Detect which cell encompasses the target text, then output its [x, y] center coordinate. 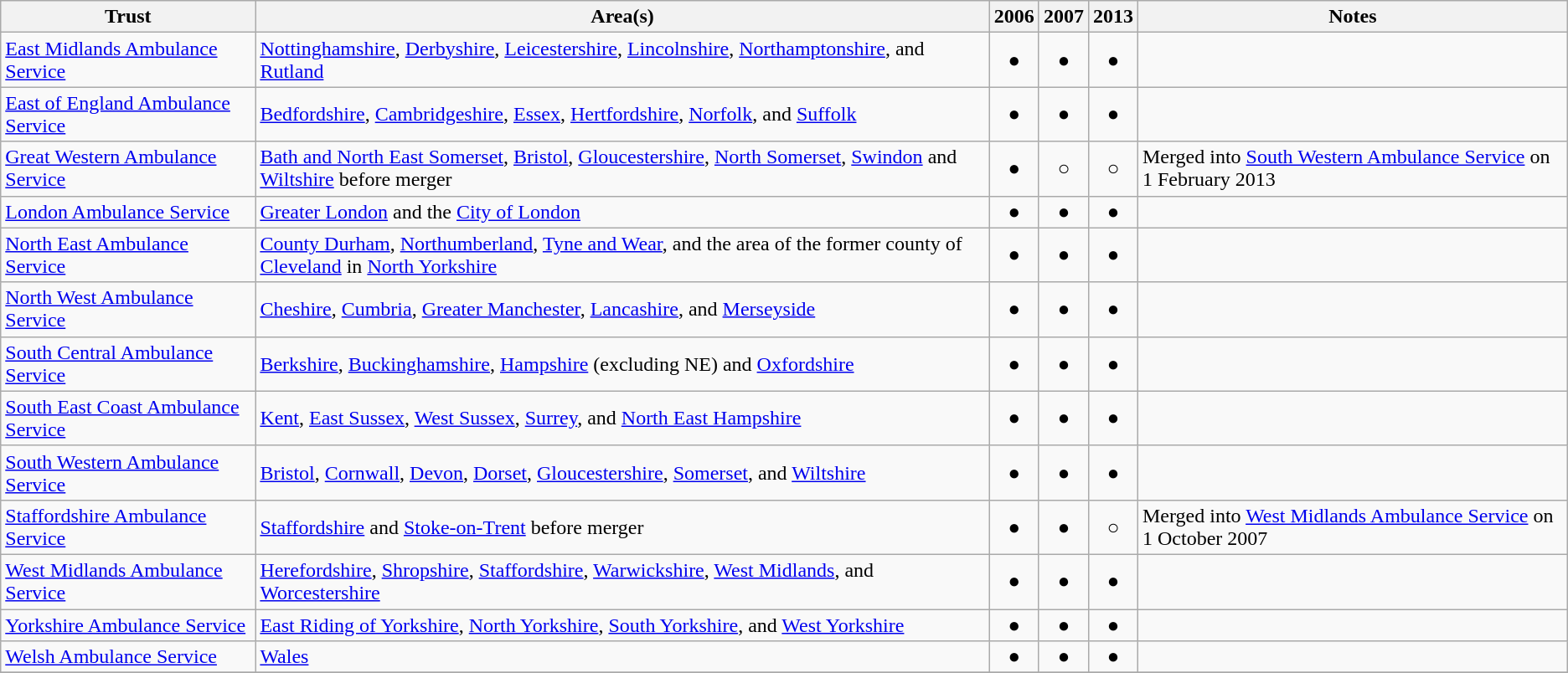
Area(s) [622, 17]
2006 [1014, 17]
Staffordshire and Stoke-on-Trent before merger [622, 527]
West Midlands Ambulance Service [128, 581]
East Midlands Ambulance Service [128, 60]
Staffordshire Ambulance Service [128, 527]
Bath and North East Somerset, Bristol, Gloucestershire, North Somerset, Swindon and Wiltshire before merger [622, 169]
Herefordshire, Shropshire, Staffordshire, Warwickshire, West Midlands, and Worcestershire [622, 581]
Bedfordshire, Cambridgeshire, Essex, Hertfordshire, Norfolk, and Suffolk [622, 114]
Yorkshire Ambulance Service [128, 625]
Kent, East Sussex, West Sussex, Surrey, and North East Hampshire [622, 419]
London Ambulance Service [128, 212]
Wales [622, 657]
Welsh Ambulance Service [128, 657]
2013 [1112, 17]
East of England Ambulance Service [128, 114]
Merged into West Midlands Ambulance Service on 1 October 2007 [1352, 527]
Notes [1352, 17]
South East Coast Ambulance Service [128, 419]
Great Western Ambulance Service [128, 169]
County Durham, Northumberland, Tyne and Wear, and the area of the former county of Cleveland in North Yorkshire [622, 254]
2007 [1064, 17]
Greater London and the City of London [622, 212]
North East Ambulance Service [128, 254]
Trust [128, 17]
North West Ambulance Service [128, 310]
South Central Ambulance Service [128, 363]
East Riding of Yorkshire, North Yorkshire, South Yorkshire, and West Yorkshire [622, 625]
Bristol, Cornwall, Devon, Dorset, Gloucestershire, Somerset, and Wiltshire [622, 472]
Merged into South Western Ambulance Service on 1 February 2013 [1352, 169]
Nottinghamshire, Derbyshire, Leicestershire, Lincolnshire, Northamptonshire, and Rutland [622, 60]
Berkshire, Buckinghamshire, Hampshire (excluding NE) and Oxfordshire [622, 363]
Cheshire, Cumbria, Greater Manchester, Lancashire, and Merseyside [622, 310]
South Western Ambulance Service [128, 472]
